Extract the [X, Y] coordinate from the center of the cell holding the provided text.  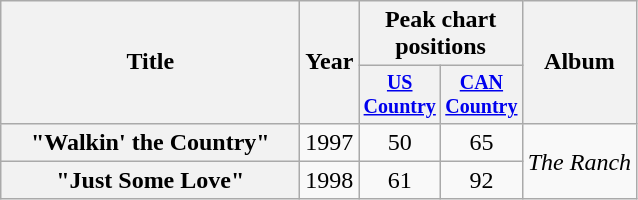
The Ranch [579, 161]
1997 [330, 142]
Title [150, 62]
Album [579, 62]
50 [400, 142]
Year [330, 62]
65 [482, 142]
Peak chartpositions [440, 34]
61 [400, 180]
"Walkin' the Country" [150, 142]
"Just Some Love" [150, 180]
1998 [330, 180]
CAN Country [482, 94]
US Country [400, 94]
92 [482, 180]
